Output the [X, Y] coordinate of the center of the cell containing the given text.  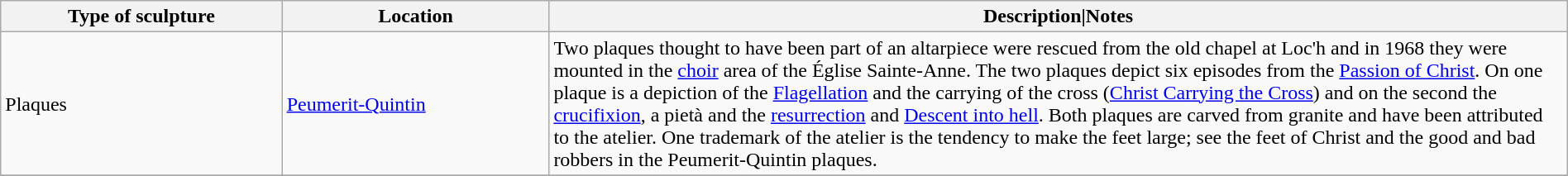
Plaques [141, 104]
Type of sculpture [141, 17]
Location [415, 17]
Peumerit-Quintin [415, 104]
Description|Notes [1059, 17]
